Find where the given text appears and provide that cell's center as [x, y] coordinate. 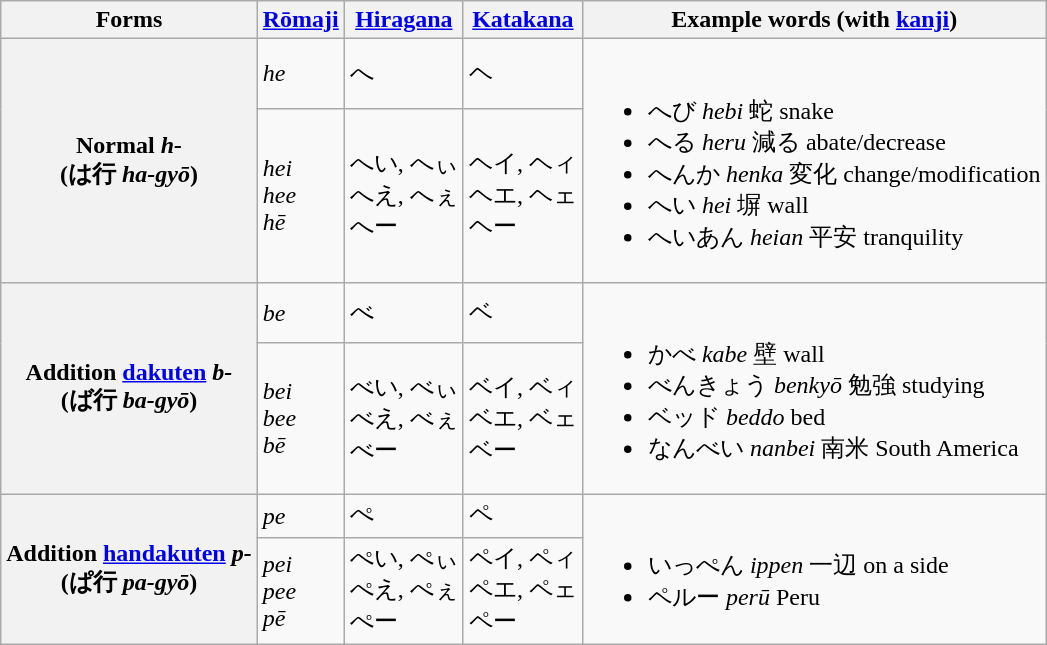
へび hebi 蛇 snakeへる heru 減る abate/decreaseへんか henka 変化 change/modificationへい hei 塀 wallへいあん heian 平安 tranquility [814, 161]
pe [300, 516]
he [300, 74]
Addition dakuten b-(ば行 ba-gyō) [129, 388]
Addition handakuten p-(ぱ行 pa-gyō) [129, 568]
Hiragana [404, 20]
ヘ [522, 74]
ベイ, ベィベエ, ベェベー [522, 418]
かべ kabe 壁 wallべんきょう benkyō 勉強 studyingベッド beddo bedなんべい nanbei 南米 South America [814, 388]
ベ [522, 312]
べい, べぃべえ, べぇべー [404, 418]
ペイ, ペィペエ, ペェペー [522, 590]
Katakana [522, 20]
be [300, 312]
Example words (with kanji) [814, 20]
へ [404, 74]
Normal h-(は行 ha-gyō) [129, 161]
heiheehē [300, 196]
ぺい, ぺぃぺえ, ぺぇぺー [404, 590]
いっぺん ippen 一辺 on a sideペルー perū Peru [814, 568]
Rōmaji [300, 20]
peipeepē [300, 590]
ヘイ, ヘィヘエ, ヘェヘー [522, 196]
ぺ [404, 516]
へい, へぃへえ, へぇへー [404, 196]
Forms [129, 20]
べ [404, 312]
beibeebē [300, 418]
ペ [522, 516]
